Return the [x, y] coordinate for the center point of the cell that contains the specified text.  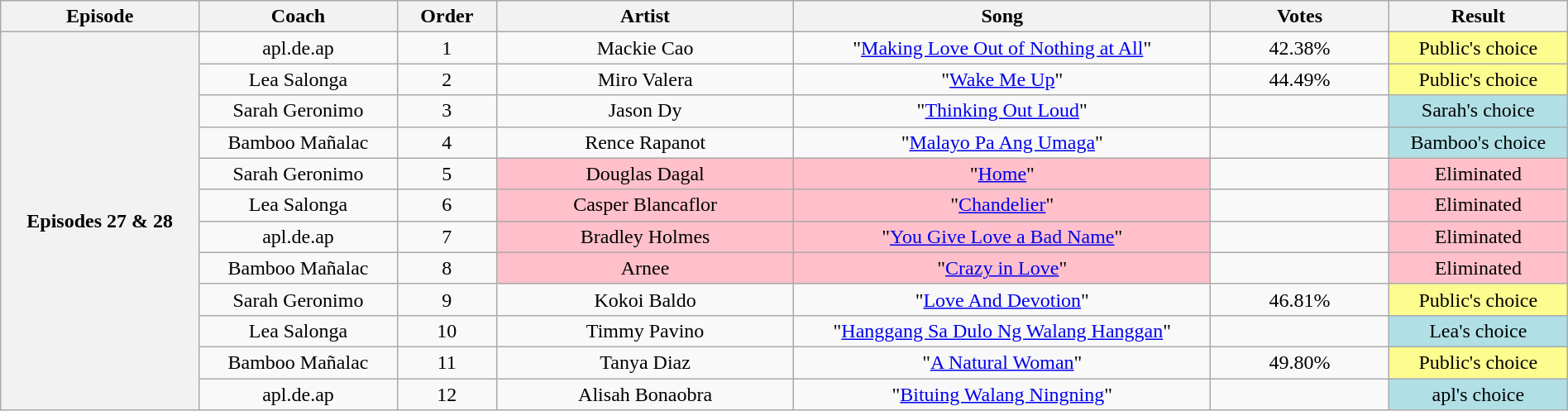
"A Natural Woman" [1002, 362]
Timmy Pavino [645, 331]
"Making Love Out of Nothing at All" [1002, 48]
42.38% [1300, 48]
"Malayo Pa Ang Umaga" [1002, 142]
Episodes 27 & 28 [100, 222]
5 [447, 174]
Artist [645, 17]
"Thinking Out Loud" [1002, 111]
Rence Rapanot [645, 142]
Tanya Diaz [645, 362]
Casper Blancaflor [645, 205]
Lea's choice [1478, 331]
46.81% [1300, 299]
"Home" [1002, 174]
"Crazy in Love" [1002, 268]
12 [447, 394]
4 [447, 142]
Kokoi Baldo [645, 299]
Jason Dy [645, 111]
"Hanggang Sa Dulo Ng Walang Hanggan" [1002, 331]
Sarah's choice [1478, 111]
8 [447, 268]
6 [447, 205]
10 [447, 331]
Bradley Holmes [645, 237]
Arnee [645, 268]
11 [447, 362]
"Bituing Walang Ningning" [1002, 394]
"You Give Love a Bad Name" [1002, 237]
Episode [100, 17]
2 [447, 79]
7 [447, 237]
Alisah Bonaobra [645, 394]
"Love And Devotion" [1002, 299]
Bamboo's choice [1478, 142]
Mackie Cao [645, 48]
44.49% [1300, 79]
3 [447, 111]
apl's choice [1478, 394]
1 [447, 48]
Song [1002, 17]
Douglas Dagal [645, 174]
49.80% [1300, 362]
"Chandelier" [1002, 205]
9 [447, 299]
Miro Valera [645, 79]
Result [1478, 17]
Order [447, 17]
Coach [299, 17]
"Wake Me Up" [1002, 79]
Votes [1300, 17]
